Return the [x, y] coordinate for the center point of the cell that contains the specified text.  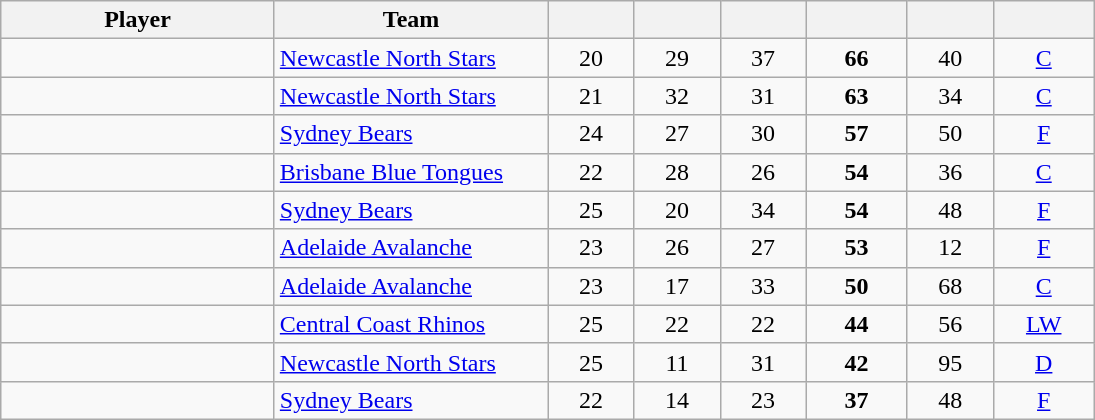
56 [950, 324]
Team [411, 20]
42 [856, 362]
12 [950, 248]
68 [950, 286]
28 [677, 172]
32 [677, 96]
D [1044, 362]
33 [763, 286]
17 [677, 286]
63 [856, 96]
14 [677, 400]
40 [950, 58]
11 [677, 362]
LW [1044, 324]
57 [856, 134]
66 [856, 58]
53 [856, 248]
24 [591, 134]
Brisbane Blue Tongues [411, 172]
Central Coast Rhinos [411, 324]
44 [856, 324]
21 [591, 96]
30 [763, 134]
29 [677, 58]
36 [950, 172]
95 [950, 362]
Player [138, 20]
